Extract the [X, Y] coordinate from the center of the cell holding the provided text.  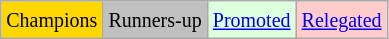
Relegated [342, 20]
Promoted [252, 20]
Runners-up [155, 20]
Champions [52, 20]
